Output the (x, y) coordinate of the center of the cell containing the given text.  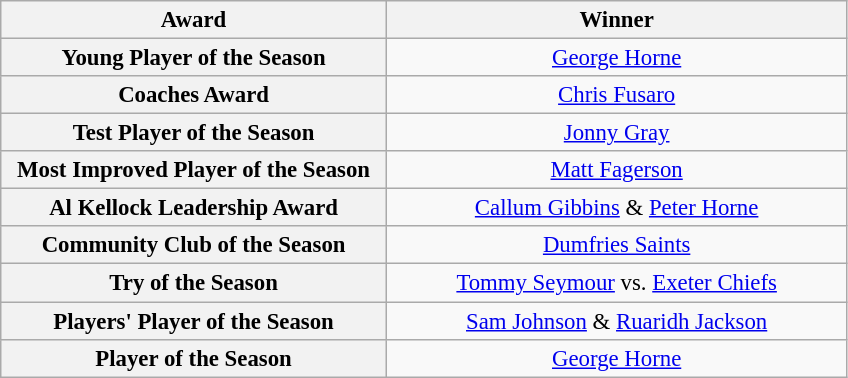
Young Player of the Season (194, 58)
Matt Fagerson (616, 170)
Try of the Season (194, 283)
Tommy Seymour vs. Exeter Chiefs (616, 283)
Callum Gibbins & Peter Horne (616, 208)
Coaches Award (194, 95)
Chris Fusaro (616, 95)
Winner (616, 20)
Most Improved Player of the Season (194, 170)
Al Kellock Leadership Award (194, 208)
Dumfries Saints (616, 245)
Players' Player of the Season (194, 321)
Jonny Gray (616, 133)
Award (194, 20)
Player of the Season (194, 358)
Test Player of the Season (194, 133)
Community Club of the Season (194, 245)
Sam Johnson & Ruaridh Jackson (616, 321)
